Identify which cell holds the provided text, then report its (x, y) central coordinate. 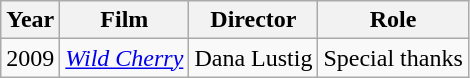
Year (30, 20)
Dana Lustig (254, 58)
Director (254, 20)
Film (124, 20)
Role (393, 20)
Wild Cherry (124, 58)
2009 (30, 58)
Special thanks (393, 58)
